Provide the (X, Y) coordinate of the cell's center where the given text is located.  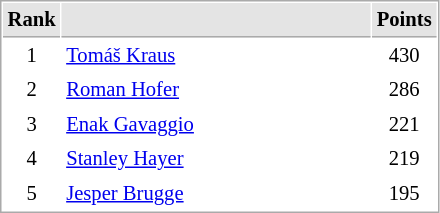
Jesper Brugge (216, 194)
219 (404, 158)
Tomáš Kraus (216, 56)
Stanley Hayer (216, 158)
Rank (32, 20)
5 (32, 194)
Points (404, 20)
430 (404, 56)
286 (404, 90)
1 (32, 56)
3 (32, 124)
2 (32, 90)
195 (404, 194)
4 (32, 158)
Enak Gavaggio (216, 124)
Roman Hofer (216, 90)
221 (404, 124)
